Find where the given text appears and provide that cell's center as [X, Y] coordinate. 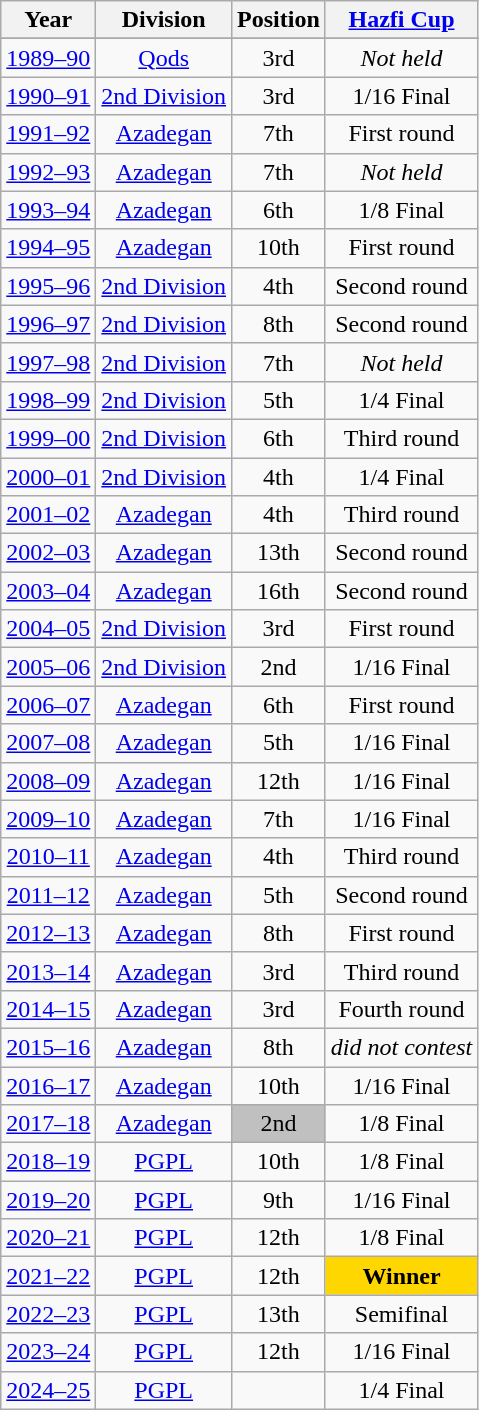
9th [279, 1200]
Year [48, 20]
Fourth round [401, 1009]
2007–08 [48, 743]
1992–93 [48, 172]
2015–16 [48, 1047]
2011–12 [48, 895]
2002–03 [48, 553]
did not contest [401, 1047]
1993–94 [48, 210]
Division [164, 20]
2004–05 [48, 629]
1994–95 [48, 248]
2003–04 [48, 591]
Winner [401, 1276]
1990–91 [48, 96]
Position [279, 20]
2020–21 [48, 1238]
Qods [164, 58]
1991–92 [48, 134]
1996–97 [48, 324]
1999–00 [48, 438]
2008–09 [48, 781]
2017–18 [48, 1124]
2022–23 [48, 1314]
1989–90 [48, 58]
1995–96 [48, 286]
Hazfi Cup [401, 20]
2000–01 [48, 477]
2024–25 [48, 1390]
1998–99 [48, 400]
2006–07 [48, 705]
2016–17 [48, 1085]
2009–10 [48, 819]
2021–22 [48, 1276]
2023–24 [48, 1352]
2014–15 [48, 1009]
2018–19 [48, 1162]
2010–11 [48, 857]
2012–13 [48, 933]
Semifinal [401, 1314]
2001–02 [48, 515]
16th [279, 591]
2019–20 [48, 1200]
1997–98 [48, 362]
2005–06 [48, 667]
2013–14 [48, 971]
